Detect which cell encompasses the target text, then output its [X, Y] center coordinate. 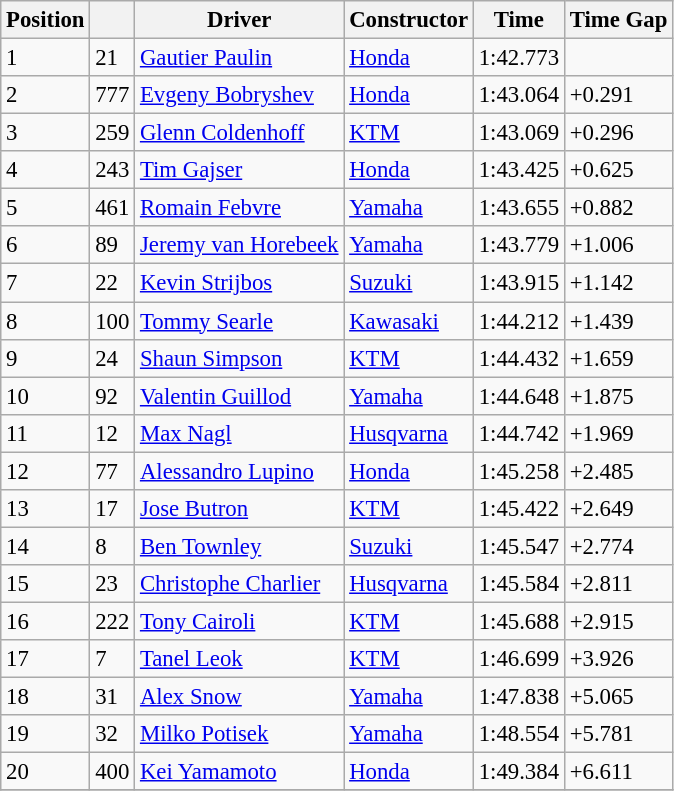
22 [112, 283]
Christophe Charlier [240, 584]
1:45.688 [518, 621]
+1.875 [618, 396]
+2.485 [618, 471]
1:45.422 [518, 509]
6 [46, 245]
Driver [240, 20]
Time Gap [618, 20]
11 [46, 433]
+1.142 [618, 283]
+6.611 [618, 772]
Position [46, 20]
Alex Snow [240, 697]
1:44.432 [518, 358]
1:45.547 [518, 546]
259 [112, 133]
Time [518, 20]
+1.969 [618, 433]
Romain Febvre [240, 208]
243 [112, 170]
+5.065 [618, 697]
89 [112, 245]
+1.439 [618, 321]
32 [112, 734]
Alessandro Lupino [240, 471]
+0.296 [618, 133]
5 [46, 208]
1:43.425 [518, 170]
31 [112, 697]
Kevin Strijbos [240, 283]
+2.774 [618, 546]
14 [46, 546]
Tommy Searle [240, 321]
15 [46, 584]
Tanel Leok [240, 659]
1:43.915 [518, 283]
13 [46, 509]
16 [46, 621]
Milko Potisek [240, 734]
Constructor [409, 20]
77 [112, 471]
Shaun Simpson [240, 358]
Tim Gajser [240, 170]
1:48.554 [518, 734]
Valentin Guillod [240, 396]
1 [46, 58]
Tony Cairoli [240, 621]
1:43.779 [518, 245]
23 [112, 584]
222 [112, 621]
461 [112, 208]
100 [112, 321]
Kei Yamamoto [240, 772]
Ben Townley [240, 546]
1:44.648 [518, 396]
92 [112, 396]
3 [46, 133]
1:45.584 [518, 584]
+5.781 [618, 734]
Evgeny Bobryshev [240, 95]
777 [112, 95]
Jose Butron [240, 509]
2 [46, 95]
+2.811 [618, 584]
+2.649 [618, 509]
Kawasaki [409, 321]
Glenn Coldenhoff [240, 133]
9 [46, 358]
Max Nagl [240, 433]
+0.625 [618, 170]
1:44.212 [518, 321]
+0.882 [618, 208]
1:49.384 [518, 772]
+1.659 [618, 358]
4 [46, 170]
+1.006 [618, 245]
1:43.064 [518, 95]
1:45.258 [518, 471]
1:46.699 [518, 659]
Jeremy van Horebeek [240, 245]
1:44.742 [518, 433]
10 [46, 396]
20 [46, 772]
+0.291 [618, 95]
1:43.069 [518, 133]
1:43.655 [518, 208]
1:42.773 [518, 58]
18 [46, 697]
1:47.838 [518, 697]
24 [112, 358]
21 [112, 58]
Gautier Paulin [240, 58]
+3.926 [618, 659]
400 [112, 772]
19 [46, 734]
+2.915 [618, 621]
